For the text-containing cell, return its midpoint in (x, y) coordinate format. 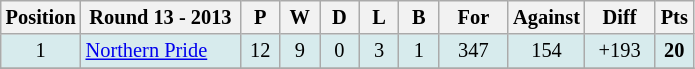
Against (546, 17)
P (260, 17)
347 (474, 51)
Diff (620, 17)
B (419, 17)
3 (379, 51)
Round 13 - 2013 (161, 17)
D (340, 17)
W (300, 17)
L (379, 17)
Position (41, 17)
9 (300, 51)
154 (546, 51)
12 (260, 51)
20 (674, 51)
Northern Pride (161, 51)
Pts (674, 17)
For (474, 17)
0 (340, 51)
+193 (620, 51)
